Scan for the cell matching the given text and deliver its [x, y] coordinate at center. 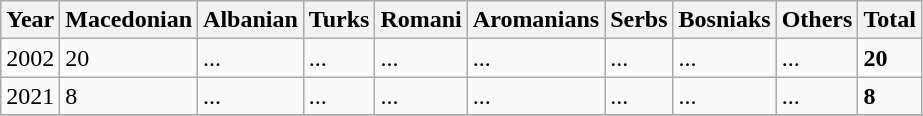
2002 [30, 58]
Year [30, 20]
Aromanians [536, 20]
Serbs [639, 20]
Macedonian [129, 20]
Total [890, 20]
Romani [421, 20]
2021 [30, 96]
Bosniaks [724, 20]
Albanian [251, 20]
Others [817, 20]
Turks [339, 20]
